Return [x, y] of the center of cell containing provided text 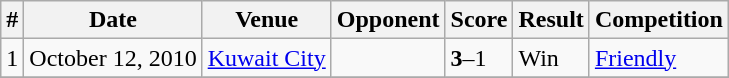
Kuwait City [266, 58]
# [12, 20]
Date [113, 20]
1 [12, 58]
Win [551, 58]
October 12, 2010 [113, 58]
Competition [658, 20]
Result [551, 20]
Friendly [658, 58]
Score [479, 20]
3–1 [479, 58]
Venue [266, 20]
Opponent [388, 20]
